Find where the given text appears and provide that cell's center as (X, Y) coordinate. 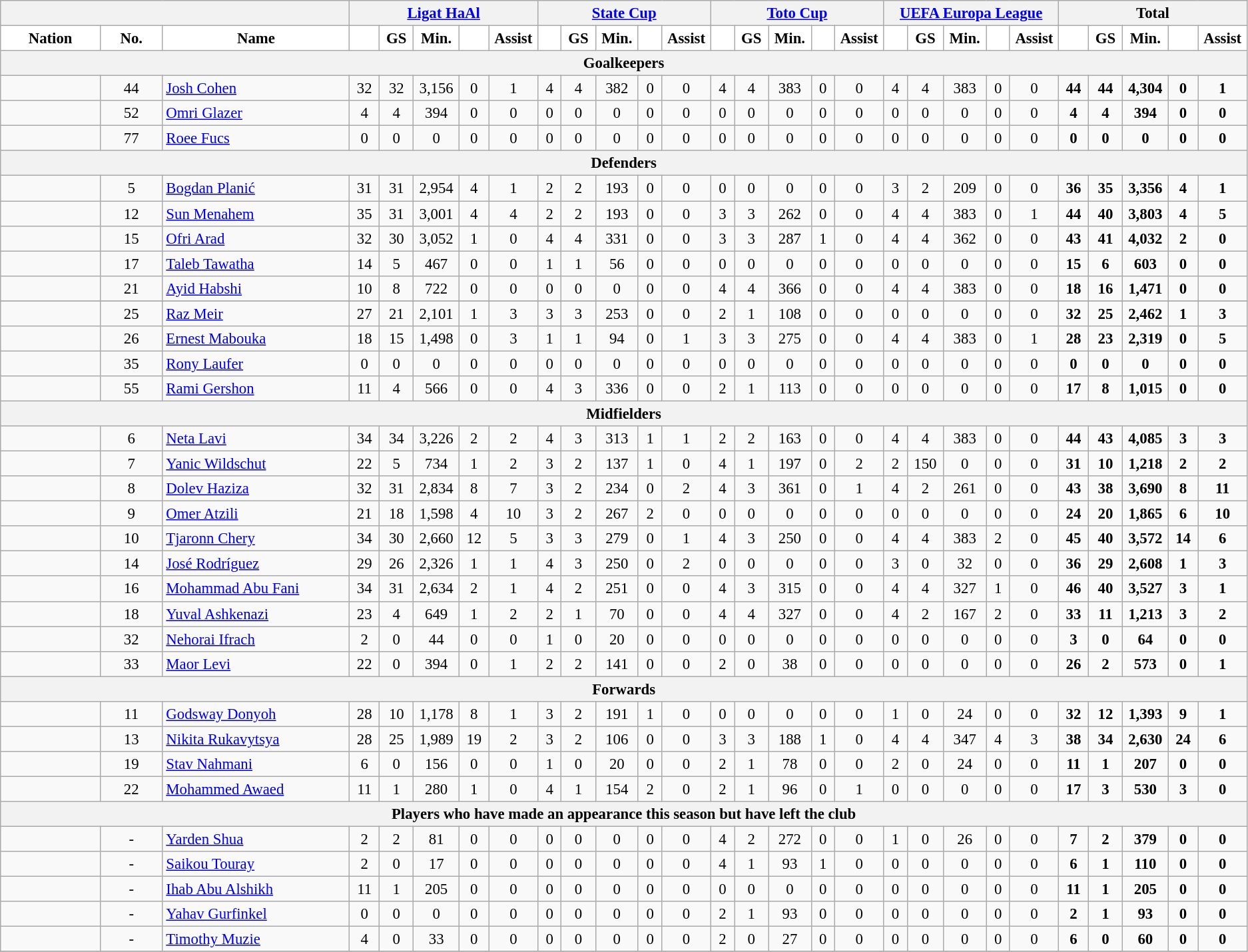
207 (1145, 764)
154 (617, 789)
96 (790, 789)
41 (1105, 238)
Nehorai Ifrach (256, 639)
Ofri Arad (256, 238)
361 (790, 489)
2,954 (436, 188)
Saikou Touray (256, 864)
45 (1074, 539)
Rony Laufer (256, 363)
UEFA Europa League (971, 13)
Tjaronn Chery (256, 539)
1,598 (436, 514)
Nikita Rukavytsya (256, 739)
279 (617, 539)
150 (925, 464)
3,226 (436, 439)
1,213 (1145, 614)
Forwards (624, 689)
Mohammad Abu Fani (256, 589)
234 (617, 489)
366 (790, 288)
4,304 (1145, 89)
Sun Menahem (256, 214)
336 (617, 389)
734 (436, 464)
113 (790, 389)
46 (1074, 589)
1,498 (436, 339)
70 (617, 614)
3,527 (1145, 589)
530 (1145, 789)
Godsway Donyoh (256, 714)
Maor Levi (256, 664)
3,156 (436, 89)
2,608 (1145, 564)
163 (790, 439)
77 (131, 138)
78 (790, 764)
Yanic Wildschut (256, 464)
362 (965, 238)
55 (131, 389)
Neta Lavi (256, 439)
287 (790, 238)
Nation (51, 39)
81 (436, 839)
State Cup (624, 13)
315 (790, 589)
313 (617, 439)
261 (965, 489)
Omer Atzili (256, 514)
56 (617, 264)
Timothy Muzie (256, 939)
197 (790, 464)
467 (436, 264)
52 (131, 113)
Defenders (624, 163)
Raz Meir (256, 314)
253 (617, 314)
94 (617, 339)
Goalkeepers (624, 63)
2,319 (1145, 339)
2,660 (436, 539)
4,085 (1145, 439)
566 (436, 389)
1,178 (436, 714)
3,572 (1145, 539)
3,690 (1145, 489)
2,326 (436, 564)
137 (617, 464)
Taleb Tawatha (256, 264)
2,101 (436, 314)
573 (1145, 664)
1,218 (1145, 464)
Total (1153, 13)
262 (790, 214)
Yarden Shua (256, 839)
No. (131, 39)
Ernest Mabouka (256, 339)
Mohammed Awaed (256, 789)
603 (1145, 264)
Dolev Haziza (256, 489)
191 (617, 714)
167 (965, 614)
1,393 (1145, 714)
Rami Gershon (256, 389)
280 (436, 789)
3,356 (1145, 188)
3,803 (1145, 214)
13 (131, 739)
2,634 (436, 589)
Midfielders (624, 413)
108 (790, 314)
347 (965, 739)
4,032 (1145, 238)
Yahav Gurfinkel (256, 914)
267 (617, 514)
José Rodríguez (256, 564)
251 (617, 589)
188 (790, 739)
Players who have made an appearance this season but have left the club (624, 814)
1,015 (1145, 389)
Ayid Habshi (256, 288)
331 (617, 238)
379 (1145, 839)
Ihab Abu Alshikh (256, 889)
156 (436, 764)
209 (965, 188)
722 (436, 288)
106 (617, 739)
Roee Fucs (256, 138)
Name (256, 39)
1,989 (436, 739)
382 (617, 89)
Stav Nahmani (256, 764)
275 (790, 339)
Yuval Ashkenazi (256, 614)
3,052 (436, 238)
3,001 (436, 214)
Josh Cohen (256, 89)
1,865 (1145, 514)
141 (617, 664)
60 (1145, 939)
2,462 (1145, 314)
1,471 (1145, 288)
110 (1145, 864)
64 (1145, 639)
2,630 (1145, 739)
Omri Glazer (256, 113)
Bogdan Planić (256, 188)
2,834 (436, 489)
272 (790, 839)
Toto Cup (797, 13)
Ligat HaAl (444, 13)
649 (436, 614)
